Search for the cell housing the specified text and yield its [X, Y] center coordinate. 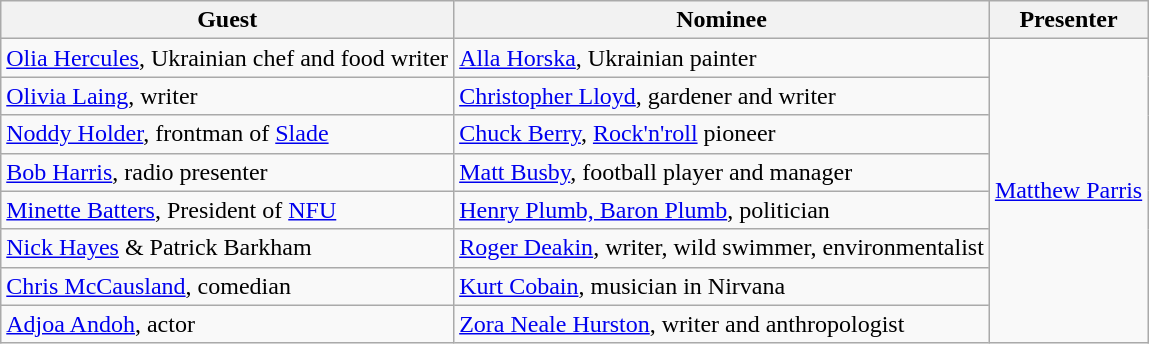
Nick Hayes & Patrick Barkham [228, 248]
Zora Neale Hurston, writer and anthropologist [722, 324]
Olivia Laing, writer [228, 96]
Matt Busby, football player and manager [722, 172]
Minette Batters, President of NFU [228, 210]
Roger Deakin, writer, wild swimmer, environmentalist [722, 248]
Noddy Holder, frontman of Slade [228, 134]
Olia Hercules, Ukrainian chef and food writer [228, 58]
Alla Horska, Ukrainian painter [722, 58]
Guest [228, 20]
Henry Plumb, Baron Plumb, politician [722, 210]
Kurt Cobain, musician in Nirvana [722, 286]
Presenter [1068, 20]
Matthew Parris [1068, 191]
Chuck Berry, Rock'n'roll pioneer [722, 134]
Bob Harris, radio presenter [228, 172]
Christopher Lloyd, gardener and writer [722, 96]
Chris McCausland, comedian [228, 286]
Nominee [722, 20]
Adjoa Andoh, actor [228, 324]
